For the text-containing cell, return its midpoint in [x, y] coordinate format. 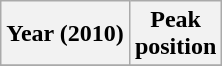
Peakposition [175, 34]
Year (2010) [66, 34]
